Detect which cell encompasses the target text, then output its (X, Y) center coordinate. 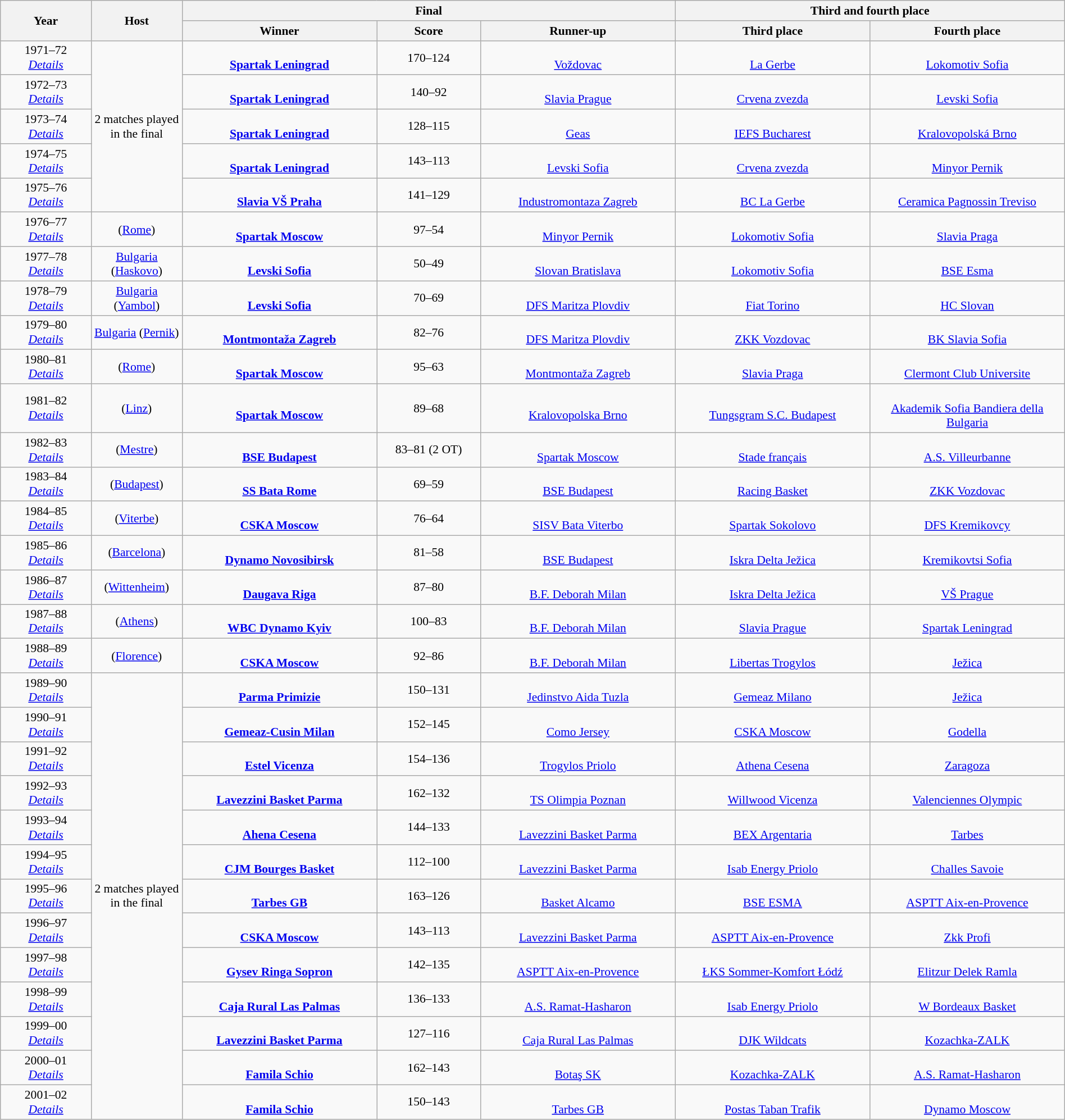
Final (429, 11)
Kremikovtsi Sofia (967, 553)
82–76 (429, 333)
112–100 (429, 862)
70–69 (429, 298)
1983–84Details (46, 484)
83–81 (2 OT) (429, 449)
150–143 (429, 1102)
ŁKS Sommer-Komfort Łódź (773, 965)
Tarbes (967, 828)
Industromontaza Zagreb (579, 195)
Postas Taban Trafik (773, 1102)
50–49 (429, 264)
Elitzur Delek Ramla (967, 965)
Zaragoza (967, 758)
1993–94Details (46, 828)
SISV Bata Viterbo (579, 519)
CJM Bourges Basket (280, 862)
Kralovopolska Brno (579, 409)
BK Slavia Sofia (967, 333)
W Bordeaux Basket (967, 999)
140–92 (429, 92)
136–133 (429, 999)
IEFS Bucharest (773, 127)
TS Olimpia Poznan (579, 793)
1980–81Details (46, 367)
Bulgaria (Yambol) (136, 298)
97–54 (429, 229)
1974–75Details (46, 161)
150–131 (429, 690)
(Budapest) (136, 484)
Racing Basket (773, 484)
1995–96Details (46, 896)
2000–01Details (46, 1068)
Voždovac (579, 57)
DFS Kremikovcy (967, 519)
Score (429, 31)
95–63 (429, 367)
1978–79Details (46, 298)
(Barcelona) (136, 553)
Dynamo Moscow (967, 1102)
1979–80Details (46, 333)
Year (46, 20)
WBC Dynamo Kyiv (280, 621)
1975–76Details (46, 195)
Como Jersey (579, 725)
(Florence) (136, 656)
Akademik Sofia Bandiera della Bulgaria (967, 409)
Zkk Profi (967, 930)
BEX Argentaria (773, 828)
1998–99Details (46, 999)
1982–83Details (46, 449)
127–116 (429, 1034)
Tungsgram S.C. Budapest (773, 409)
1977–78Details (46, 264)
1976–77Details (46, 229)
SS Bata Rome (280, 484)
141–129 (429, 195)
92–86 (429, 656)
1987–88Details (46, 621)
1973–74Details (46, 127)
89–68 (429, 409)
81–58 (429, 553)
Ceramica Pagnossin Treviso (967, 195)
1996–97Details (46, 930)
Host (136, 20)
162–143 (429, 1068)
76–64 (429, 519)
Third and fourth place (870, 11)
1988–89Details (46, 656)
Geas (579, 127)
2001–02Details (46, 1102)
Challes Savoie (967, 862)
69–59 (429, 484)
1999–00Details (46, 1034)
Stade français (773, 449)
A.S. Villeurbanne (967, 449)
Winner (280, 31)
Ahena Cesena (280, 828)
Estel Vicenza (280, 758)
Spartak Sokolovo (773, 519)
VŠ Prague (967, 588)
(Viterbe) (136, 519)
Trogylos Priolo (579, 758)
142–135 (429, 965)
1981–82Details (46, 409)
1972–73Details (46, 92)
1997–98Details (46, 965)
162–132 (429, 793)
1989–90Details (46, 690)
1990–91Details (46, 725)
Athena Cesena (773, 758)
BSE Esma (967, 264)
Fiat Torino (773, 298)
Dynamo Novosibirsk (280, 553)
Willwood Vicenza (773, 793)
1971–72Details (46, 57)
La Gerbe (773, 57)
(Linz) (136, 409)
DJK Wildcats (773, 1034)
Kralovopolská Brno (967, 127)
Gemeaz-Cusin Milan (280, 725)
Clermont Club Universite (967, 367)
100–83 (429, 621)
BSE ESMA (773, 896)
1991–92Details (46, 758)
Runner-up (579, 31)
Gysev Ringa Sopron (280, 965)
(Wittenheim) (136, 588)
144–133 (429, 828)
128–115 (429, 127)
1994–95Details (46, 862)
Botaş SK (579, 1068)
Parma Primizie (280, 690)
Libertas Trogylos (773, 656)
154–136 (429, 758)
170–124 (429, 57)
152–145 (429, 725)
Slovan Bratislava (579, 264)
163–126 (429, 896)
Jedinstvo Aida Tuzla (579, 690)
Fourth place (967, 31)
87–80 (429, 588)
1984–85Details (46, 519)
Godella (967, 725)
BC La Gerbe (773, 195)
Bulgaria (Pernik) (136, 333)
(Mestre) (136, 449)
1985–86Details (46, 553)
Bulgaria (Haskovo) (136, 264)
1992–93Details (46, 793)
HC Slovan (967, 298)
Third place (773, 31)
1986–87Details (46, 588)
Gemeaz Milano (773, 690)
Daugava Riga (280, 588)
Slavia VŠ Praha (280, 195)
(Athens) (136, 621)
Valenciennes Olympic (967, 793)
Basket Alcamo (579, 896)
